Provide the [X, Y] coordinate of the cell's center where the given text is located.  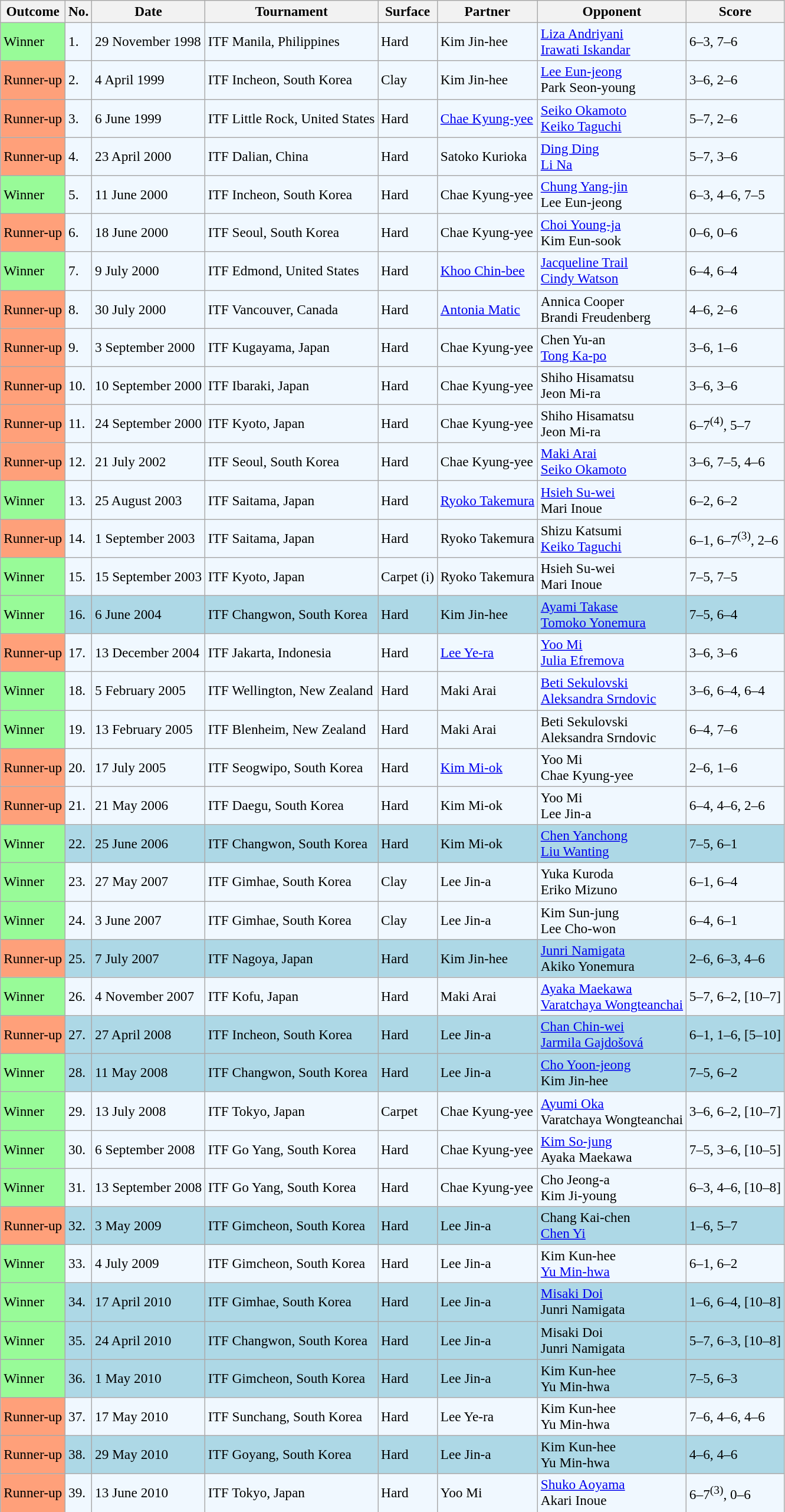
Yoo Mi [487, 1493]
6. [79, 232]
Shizu Katsumi Keiko Taguchi [612, 538]
15. [79, 577]
ITF Wellington, New Zealand [291, 691]
Maki Arai Seiko Okamoto [612, 462]
18 June 2000 [149, 232]
6–4, 6–4 [735, 271]
13 February 2005 [149, 729]
31. [79, 1187]
25 August 2003 [149, 500]
7–6, 4–6, 4–6 [735, 1416]
13 September 2008 [149, 1187]
7–5, 6–2 [735, 1073]
Kim Sun-jung Lee Cho-won [612, 920]
Cho Jeong-a Kim Ji-young [612, 1187]
9. [79, 347]
ITF Seogwipo, South Korea [291, 767]
1–6, 5–7 [735, 1225]
Ayami Takase Tomoko Yonemura [612, 614]
28. [79, 1073]
0–6, 0–6 [735, 232]
13 June 2010 [149, 1493]
6 June 2004 [149, 614]
6–7(4), 5–7 [735, 423]
33. [79, 1264]
14. [79, 538]
4 April 1999 [149, 80]
Chen Yu-an Tong Ka-po [612, 347]
6–4, 6–1 [735, 920]
30. [79, 1149]
Yoo Mi Julia Efremova [612, 653]
15 September 2003 [149, 577]
30 July 2000 [149, 309]
3 May 2009 [149, 1225]
4 July 2009 [149, 1264]
Annica Cooper Brandi Freudenberg [612, 309]
Carpet (i) [408, 577]
34. [79, 1302]
25 June 2006 [149, 843]
3–6, 2–6 [735, 80]
36. [79, 1378]
ITF Jakarta, Indonesia [291, 653]
38. [79, 1455]
7–5, 6–3 [735, 1378]
ITF Dalian, China [291, 156]
4. [79, 156]
7–5, 3–6, [10–5] [735, 1149]
17 May 2010 [149, 1416]
2–6, 6–3, 4–6 [735, 958]
16. [79, 614]
1–6, 6–4, [10–8] [735, 1302]
17 April 2010 [149, 1302]
6–1, 6–2 [735, 1264]
6–3, 4–6, [10–8] [735, 1187]
Yoo Mi Chae Kyung-yee [612, 767]
ITF Goyang, South Korea [291, 1455]
6 June 1999 [149, 118]
24. [79, 920]
13 July 2008 [149, 1111]
17. [79, 653]
21 May 2006 [149, 805]
12. [79, 462]
Chung Yang-jin Lee Eun-jeong [612, 195]
6–1, 6–7(3), 2–6 [735, 538]
ITF Kugayama, Japan [291, 347]
6–1, 1–6, [5–10] [735, 1034]
Shuko Aoyama Akari Inoue [612, 1493]
3 June 2007 [149, 920]
7–5, 6–1 [735, 843]
Chang Kai-chen Chen Yi [612, 1225]
27 April 2008 [149, 1034]
3 September 2000 [149, 347]
19. [79, 729]
6 September 2008 [149, 1149]
Satoko Kurioka [487, 156]
Ayumi Oka Varatchaya Wongteanchai [612, 1111]
ITF Ibaraki, Japan [291, 386]
29 November 1998 [149, 41]
ITF Sunchang, South Korea [291, 1416]
6–3, 7–6 [735, 41]
Lee Eun-jeong Park Seon-young [612, 80]
Ayaka Maekawa Varatchaya Wongteanchai [612, 996]
24 September 2000 [149, 423]
7 July 2007 [149, 958]
37. [79, 1416]
4–6, 2–6 [735, 309]
Liza Andriyani Irawati Iskandar [612, 41]
Ding Ding Li Na [612, 156]
5–7, 6–3, [10–8] [735, 1340]
6–4, 7–6 [735, 729]
Kim So-jung Ayaka Maekawa [612, 1149]
2–6, 1–6 [735, 767]
ITF Kofu, Japan [291, 996]
Carpet [408, 1111]
11 June 2000 [149, 195]
11 May 2008 [149, 1073]
Date [149, 11]
21. [79, 805]
13 December 2004 [149, 653]
Junri Namigata Akiko Yonemura [612, 958]
5–7, 6–2, [10–7] [735, 996]
24 April 2010 [149, 1340]
Chan Chin-wei Jarmila Gajdošová [612, 1034]
13. [79, 500]
25. [79, 958]
18. [79, 691]
ITF Nagoya, Japan [291, 958]
Antonia Matic [487, 309]
6–7(3), 0–6 [735, 1493]
39. [79, 1493]
23 April 2000 [149, 156]
Seiko Okamoto Keiko Taguchi [612, 118]
17 July 2005 [149, 767]
21 July 2002 [149, 462]
10 September 2000 [149, 386]
Yoo Mi Lee Jin-a [612, 805]
Chen Yanchong Liu Wanting [612, 843]
1 May 2010 [149, 1378]
22. [79, 843]
ITF Daegu, South Korea [291, 805]
6–1, 6–4 [735, 882]
29 May 2010 [149, 1455]
9 July 2000 [149, 271]
3–6, 6–4, 6–4 [735, 691]
7. [79, 271]
Surface [408, 11]
Opponent [612, 11]
6–2, 6–2 [735, 500]
5–7, 3–6 [735, 156]
3–6, 6–2, [10–7] [735, 1111]
4 November 2007 [149, 996]
8. [79, 309]
Score [735, 11]
Outcome [33, 11]
5 February 2005 [149, 691]
ITF Vancouver, Canada [291, 309]
27. [79, 1034]
Jacqueline Trail Cindy Watson [612, 271]
ITF Manila, Philippines [291, 41]
5. [79, 195]
3–6, 1–6 [735, 347]
4–6, 4–6 [735, 1455]
ITF Little Rock, United States [291, 118]
No. [79, 11]
Tournament [291, 11]
27 May 2007 [149, 882]
3. [79, 118]
2. [79, 80]
35. [79, 1340]
ITF Blenheim, New Zealand [291, 729]
29. [79, 1111]
26. [79, 996]
1 September 2003 [149, 538]
20. [79, 767]
Khoo Chin-bee [487, 271]
1. [79, 41]
6–4, 4–6, 2–6 [735, 805]
11. [79, 423]
32. [79, 1225]
Yuka Kuroda Eriko Mizuno [612, 882]
7–5, 7–5 [735, 577]
23. [79, 882]
Cho Yoon-jeong Kim Jin-hee [612, 1073]
3–6, 7–5, 4–6 [735, 462]
Partner [487, 11]
Choi Young-ja Kim Eun-sook [612, 232]
6–3, 4–6, 7–5 [735, 195]
7–5, 6–4 [735, 614]
5–7, 2–6 [735, 118]
ITF Edmond, United States [291, 271]
10. [79, 386]
